Determine the [X, Y] coordinate at the center of the cell enclosing the given text.  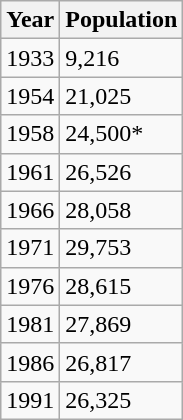
9,216 [122, 58]
1981 [30, 324]
1933 [30, 58]
1961 [30, 172]
1958 [30, 134]
1991 [30, 400]
1986 [30, 362]
1976 [30, 286]
29,753 [122, 248]
1966 [30, 210]
26,526 [122, 172]
21,025 [122, 96]
Population [122, 20]
24,500* [122, 134]
28,615 [122, 286]
1954 [30, 96]
26,817 [122, 362]
1971 [30, 248]
26,325 [122, 400]
28,058 [122, 210]
Year [30, 20]
27,869 [122, 324]
